Scan for the cell matching the given text and deliver its (x, y) coordinate at center. 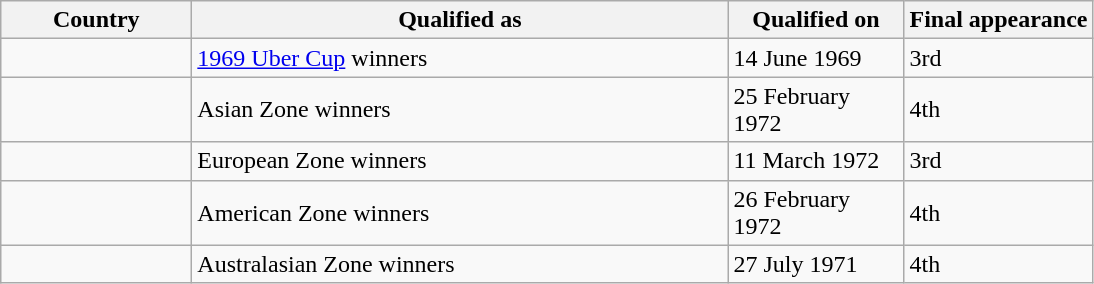
European Zone winners (460, 161)
25 February 1972 (816, 110)
26 February 1972 (816, 212)
American Zone winners (460, 212)
Final appearance (998, 20)
Qualified as (460, 20)
Asian Zone winners (460, 110)
Australasian Zone winners (460, 264)
1969 Uber Cup winners (460, 58)
11 March 1972 (816, 161)
27 July 1971 (816, 264)
14 June 1969 (816, 58)
Qualified on (816, 20)
Country (96, 20)
